Search for the cell housing the specified text and yield its (X, Y) center coordinate. 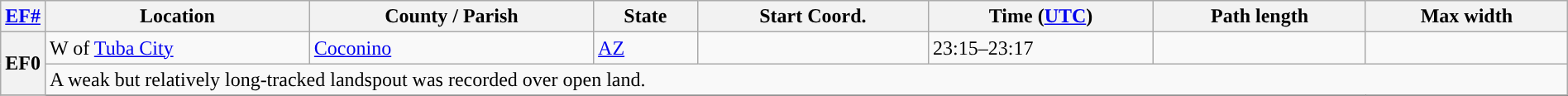
Path length (1260, 17)
County / Parish (452, 17)
A weak but relatively long-tracked landspout was recorded over open land. (806, 79)
EF0 (23, 64)
EF# (23, 17)
Max width (1466, 17)
23:15–23:17 (1041, 48)
AZ (646, 48)
State (646, 17)
Location (177, 17)
Coconino (452, 48)
Start Coord. (812, 17)
W of Tuba City (177, 48)
Time (UTC) (1041, 17)
